Pinpoint the cell where the given text exists, returning its (x, y) midpoint coordinate. 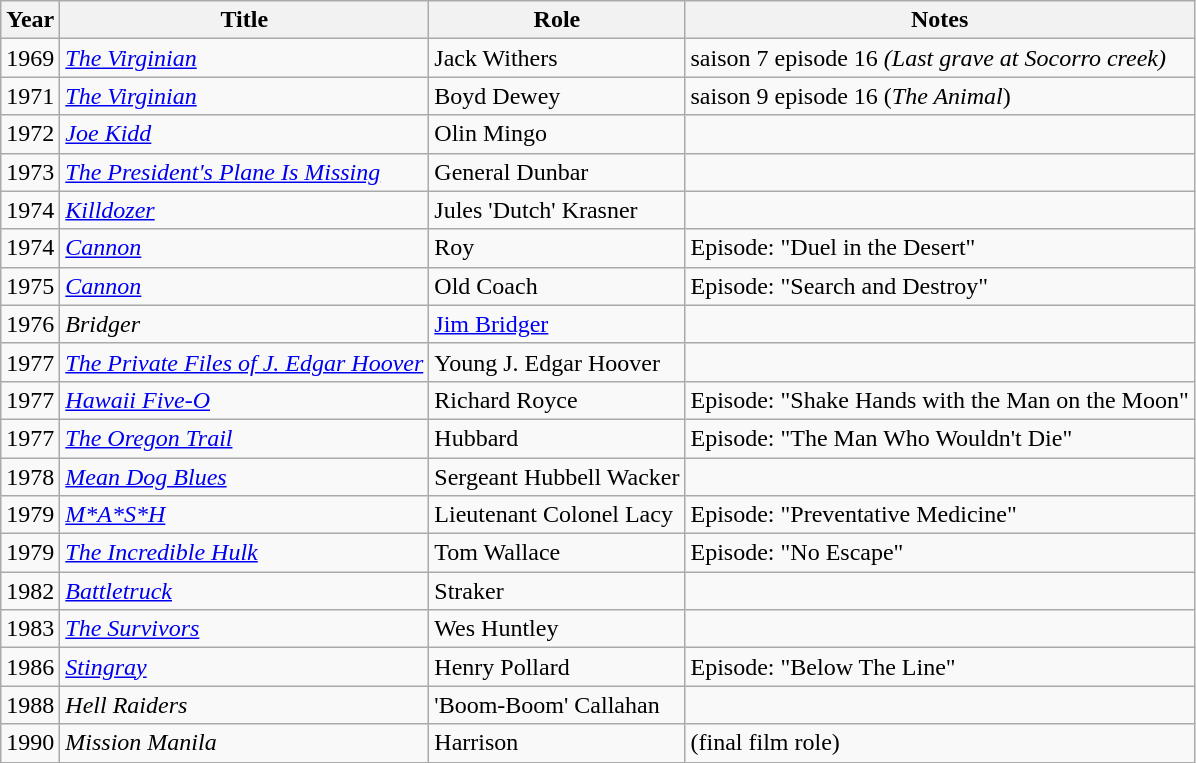
1972 (30, 134)
1990 (30, 743)
Young J. Edgar Hoover (557, 362)
M*A*S*H (244, 515)
1982 (30, 591)
Year (30, 20)
Jules 'Dutch' Krasner (557, 210)
saison 7 episode 16 (Last grave at Socorro creek) (940, 58)
Lieutenant Colonel Lacy (557, 515)
Mission Manila (244, 743)
Boyd Dewey (557, 96)
Jack Withers (557, 58)
1986 (30, 667)
Episode: "Shake Hands with the Man on the Moon" (940, 400)
Harrison (557, 743)
Stingray (244, 667)
1983 (30, 629)
1973 (30, 172)
Wes Huntley (557, 629)
Episode: "No Escape" (940, 553)
Jim Bridger (557, 324)
Episode: "The Man Who Wouldn't Die" (940, 438)
Henry Pollard (557, 667)
Straker (557, 591)
The Private Files of J. Edgar Hoover (244, 362)
Olin Mingo (557, 134)
1975 (30, 286)
The Incredible Hulk (244, 553)
1976 (30, 324)
Episode: "Below The Line" (940, 667)
Mean Dog Blues (244, 477)
saison 9 episode 16 (The Animal) (940, 96)
The Survivors (244, 629)
Episode: "Search and Destroy" (940, 286)
Hell Raiders (244, 705)
Roy (557, 248)
Battletruck (244, 591)
Tom Wallace (557, 553)
Notes (940, 20)
1978 (30, 477)
(final film role) (940, 743)
Old Coach (557, 286)
1971 (30, 96)
Richard Royce (557, 400)
1988 (30, 705)
Episode: "Preventative Medicine" (940, 515)
The Oregon Trail (244, 438)
Hawaii Five-O (244, 400)
'Boom-Boom' Callahan (557, 705)
Sergeant Hubbell Wacker (557, 477)
1969 (30, 58)
Episode: "Duel in the Desert" (940, 248)
Killdozer (244, 210)
The President's Plane Is Missing (244, 172)
Hubbard (557, 438)
Joe Kidd (244, 134)
Title (244, 20)
General Dunbar (557, 172)
Role (557, 20)
Bridger (244, 324)
